Return [x, y] of the center of cell containing provided text 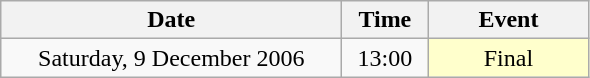
13:00 [385, 58]
Time [385, 20]
Saturday, 9 December 2006 [172, 58]
Event [508, 20]
Date [172, 20]
Final [508, 58]
